Return [X, Y] of the center of cell containing provided text 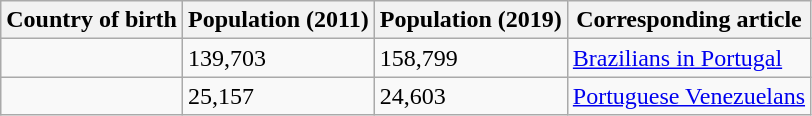
24,603 [470, 96]
Portuguese Venezuelans [688, 96]
Population (2019) [470, 20]
158,799 [470, 58]
25,157 [278, 96]
Corresponding article [688, 20]
Population (2011) [278, 20]
Country of birth [92, 20]
Brazilians in Portugal [688, 58]
139,703 [278, 58]
